Determine the [X, Y] coordinate at the center of the cell enclosing the given text.  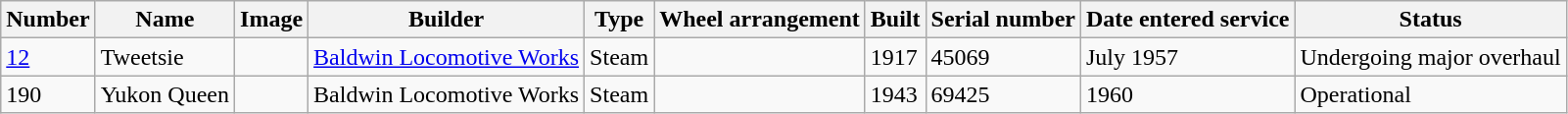
1943 [895, 94]
Number [48, 20]
Builder [447, 20]
Type [619, 20]
Serial number [1003, 20]
Operational [1430, 94]
190 [48, 94]
Undergoing major overhaul [1430, 57]
July 1957 [1187, 57]
Image [272, 20]
Tweetsie [165, 57]
45069 [1003, 57]
Wheel arrangement [760, 20]
Status [1430, 20]
Built [895, 20]
69425 [1003, 94]
1960 [1187, 94]
Yukon Queen [165, 94]
1917 [895, 57]
12 [48, 57]
Date entered service [1187, 20]
Name [165, 20]
